Return the [x, y] coordinate for the center point of the cell that contains the specified text.  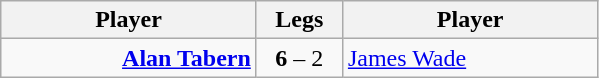
Alan Tabern [129, 58]
6 – 2 [299, 58]
James Wade [470, 58]
Legs [299, 20]
